Locate the cell with the specified text and output its (x, y) center coordinate. 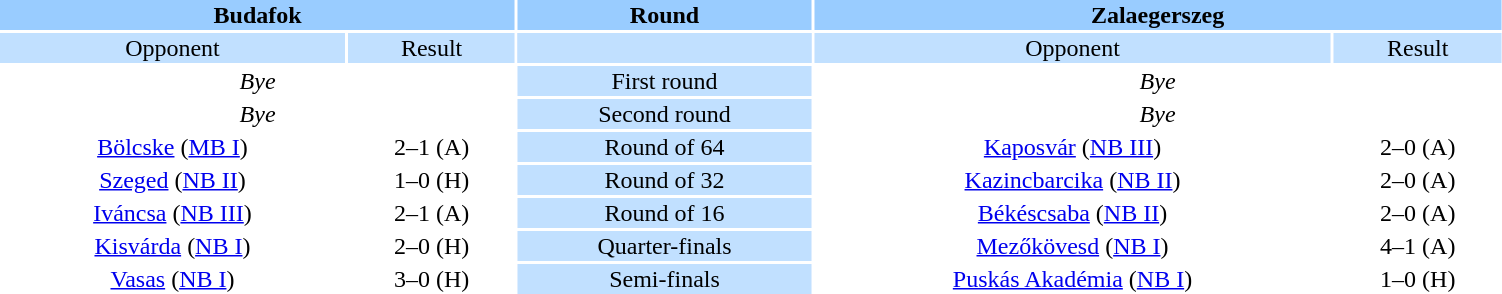
First round (664, 81)
Second round (664, 114)
Round of 64 (664, 147)
2–0 (H) (432, 246)
Zalaegerszeg (1158, 15)
Budafok (258, 15)
4–1 (A) (1418, 246)
Kisvárda (NB I) (172, 246)
Quarter-finals (664, 246)
Kaposvár (NB III) (1072, 147)
Puskás Akadémia (NB I) (1072, 279)
Vasas (NB I) (172, 279)
Szeged (NB II) (172, 180)
Semi-finals (664, 279)
3–0 (H) (432, 279)
Round (664, 15)
Round of 16 (664, 213)
Békéscsaba (NB II) (1072, 213)
Mezőkövesd (NB I) (1072, 246)
Bölcske (MB I) (172, 147)
Round of 32 (664, 180)
Iváncsa (NB III) (172, 213)
Kazincbarcika (NB II) (1072, 180)
